Extract the [X, Y] coordinate from the center of the cell holding the provided text.  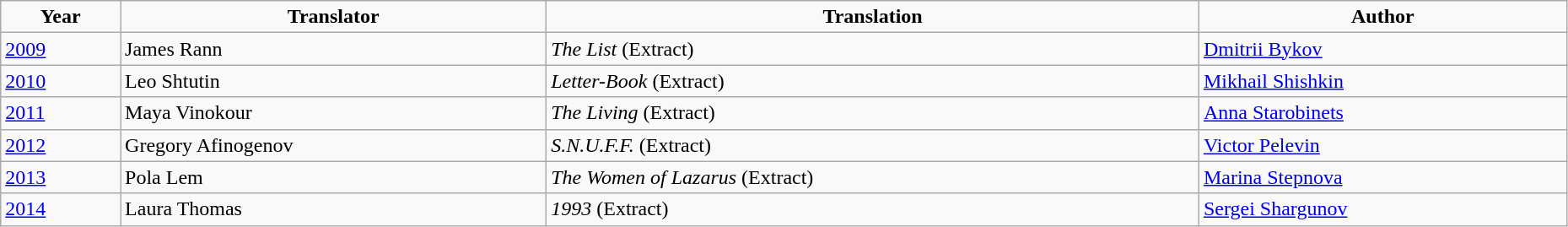
Gregory Afinogenov [334, 145]
2009 [61, 49]
The List (Extract) [873, 49]
Mikhail Shishkin [1382, 81]
Anna Starobinets [1382, 113]
Author [1382, 17]
Marina Stepnova [1382, 177]
Maya Vinokour [334, 113]
Victor Pelevin [1382, 145]
2010 [61, 81]
2014 [61, 209]
Pola Lem [334, 177]
S.N.U.F.F. (Extract) [873, 145]
Translation [873, 17]
2012 [61, 145]
Translator [334, 17]
Dmitrii Bykov [1382, 49]
Laura Thomas [334, 209]
Leo Shtutin [334, 81]
James Rann [334, 49]
Letter-Book (Extract) [873, 81]
Year [61, 17]
Sergei Shargunov [1382, 209]
2011 [61, 113]
1993 (Extract) [873, 209]
The Women of Lazarus (Extract) [873, 177]
The Living (Extract) [873, 113]
2013 [61, 177]
